Return [x, y] of the center of cell containing provided text 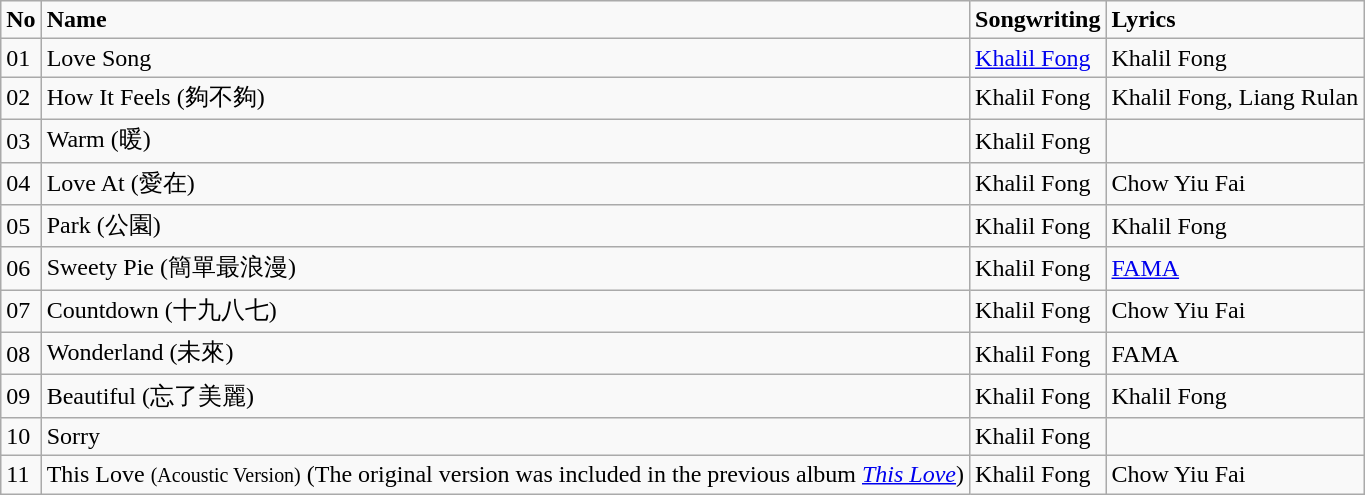
02 [21, 98]
01 [21, 58]
03 [21, 140]
08 [21, 354]
04 [21, 184]
This Love (Acoustic Version) (The original version was included in the previous album This Love) [505, 474]
Name [505, 20]
Warm (暖) [505, 140]
Khalil Fong, Liang Rulan [1235, 98]
How It Feels (夠不夠) [505, 98]
Beautiful (忘了美麗) [505, 396]
06 [21, 268]
05 [21, 226]
Songwriting [1038, 20]
07 [21, 312]
Sweety Pie (簡單最浪漫) [505, 268]
09 [21, 396]
Wonderland (未來) [505, 354]
No [21, 20]
Love At (愛在) [505, 184]
Love Song [505, 58]
10 [21, 436]
Park (公園) [505, 226]
Lyrics [1235, 20]
Countdown (十九八七) [505, 312]
11 [21, 474]
Sorry [505, 436]
